Extract the (x, y) coordinate from the center of the cell holding the provided text.  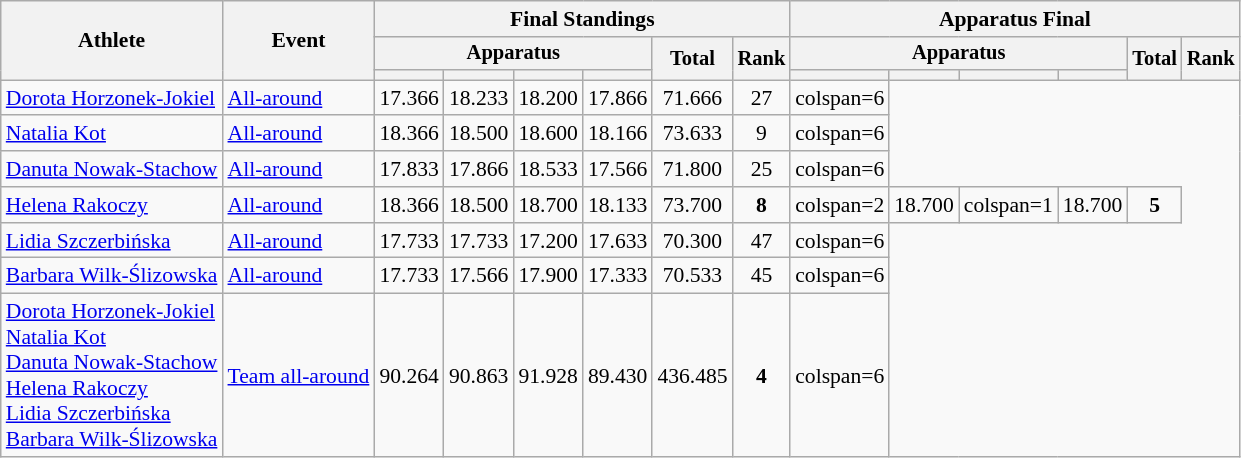
colspan=1 (1008, 205)
18.200 (548, 98)
47 (762, 241)
73.700 (692, 205)
Helena Rakoczy (112, 205)
17.200 (548, 241)
91.928 (548, 376)
90.863 (478, 376)
89.430 (618, 376)
Natalia Kot (112, 134)
Barbara Wilk-Ślizowska (112, 276)
8 (762, 205)
73.633 (692, 134)
45 (762, 276)
Danuta Nowak-Stachow (112, 169)
Lidia Szczerbińska (112, 241)
5 (1154, 205)
18.166 (618, 134)
17.333 (618, 276)
17.633 (618, 241)
25 (762, 169)
18.533 (548, 169)
colspan=2 (840, 205)
17.900 (548, 276)
71.666 (692, 98)
18.133 (618, 205)
Dorota Horzonek-JokielNatalia KotDanuta Nowak-StachowHelena RakoczyLidia SzczerbińskaBarbara Wilk-Ślizowska (112, 376)
9 (762, 134)
17.366 (408, 98)
18.233 (478, 98)
Apparatus Final (1014, 19)
Final Standings (582, 19)
4 (762, 376)
Athlete (112, 40)
436.485 (692, 376)
Team all-around (298, 376)
Event (298, 40)
27 (762, 98)
90.264 (408, 376)
Dorota Horzonek-Jokiel (112, 98)
70.300 (692, 241)
17.833 (408, 169)
71.800 (692, 169)
70.533 (692, 276)
18.600 (548, 134)
